Find where the given text appears and provide that cell's center as [x, y] coordinate. 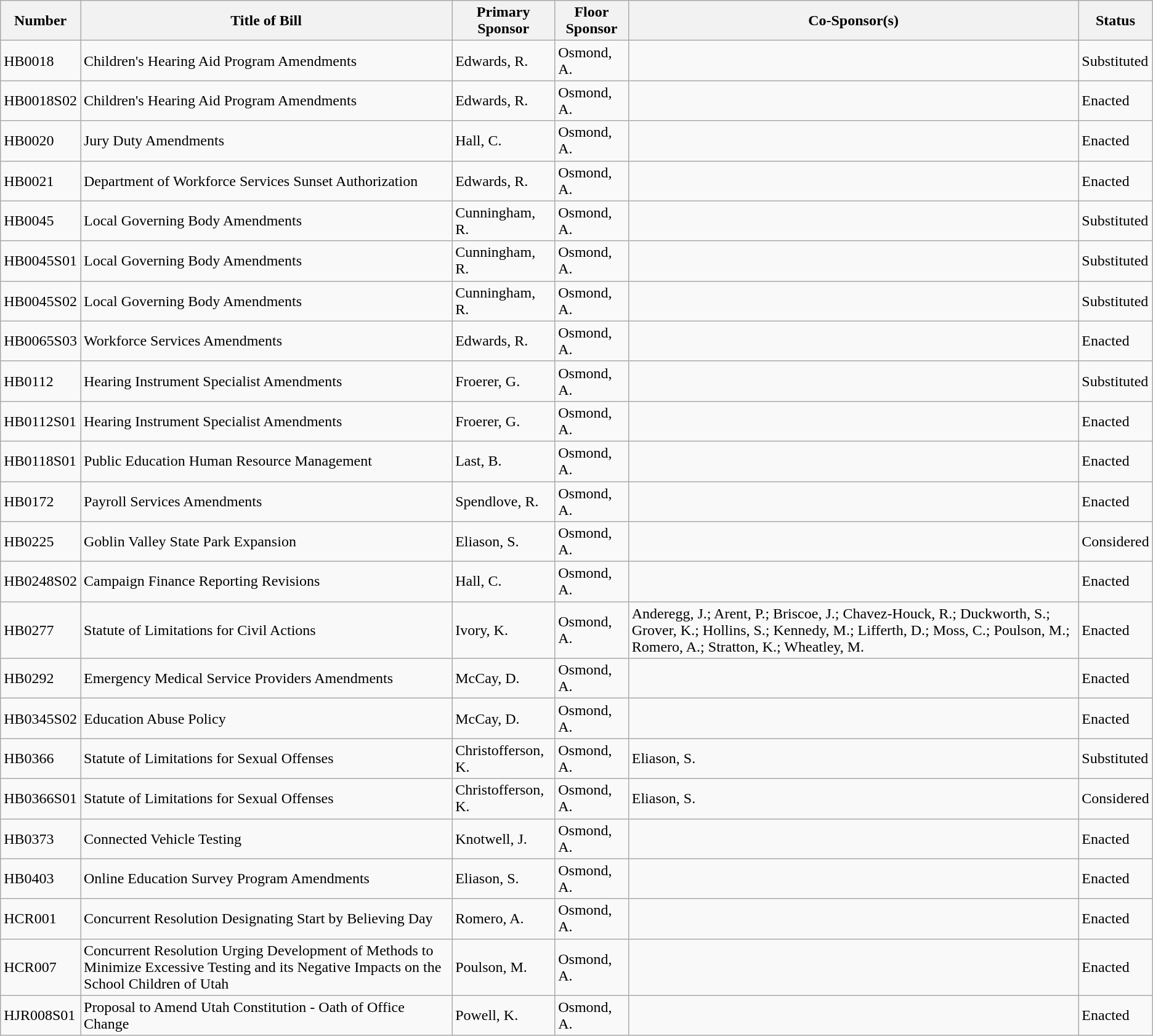
HB0366S01 [41, 798]
Ivory, K. [504, 630]
Powell, K. [504, 1015]
HB0112S01 [41, 421]
Education Abuse Policy [266, 718]
HB0292 [41, 679]
Floor Sponsor [592, 21]
Co-Sponsor(s) [854, 21]
HB0112 [41, 381]
HB0045S02 [41, 301]
Jury Duty Amendments [266, 140]
HB0021 [41, 181]
HB0065S03 [41, 341]
Workforce Services Amendments [266, 341]
HB0248S02 [41, 581]
Connected Vehicle Testing [266, 839]
HB0403 [41, 878]
Romero, A. [504, 919]
HJR008S01 [41, 1015]
Campaign Finance Reporting Revisions [266, 581]
Concurrent Resolution Urging Development of Methods to Minimize Excessive Testing and its Negative Impacts on the School Children of Utah [266, 967]
HCR007 [41, 967]
HB0172 [41, 501]
Online Education Survey Program Amendments [266, 878]
Concurrent Resolution Designating Start by Believing Day [266, 919]
Statute of Limitations for Civil Actions [266, 630]
HB0345S02 [41, 718]
Primary Sponsor [504, 21]
HB0366 [41, 759]
Proposal to Amend Utah Constitution - Oath of Office Change [266, 1015]
Knotwell, J. [504, 839]
Status [1115, 21]
HB0373 [41, 839]
Number [41, 21]
Spendlove, R. [504, 501]
Last, B. [504, 461]
Goblin Valley State Park Expansion [266, 542]
Poulson, M. [504, 967]
HB0045S01 [41, 261]
Title of Bill [266, 21]
Public Education Human Resource Management [266, 461]
HB0018 [41, 60]
HB0018S02 [41, 101]
HB0118S01 [41, 461]
HB0225 [41, 542]
Department of Workforce Services Sunset Authorization [266, 181]
HCR001 [41, 919]
Emergency Medical Service Providers Amendments [266, 679]
Payroll Services Amendments [266, 501]
HB0277 [41, 630]
HB0020 [41, 140]
HB0045 [41, 221]
